Detect which cell encompasses the target text, then output its (X, Y) center coordinate. 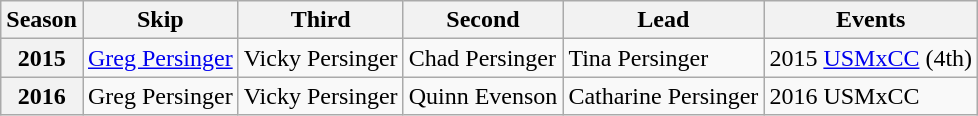
Chad Persinger (483, 58)
Catharine Persinger (664, 96)
2015 (42, 58)
Season (42, 20)
Skip (160, 20)
Second (483, 20)
2016 (42, 96)
Quinn Evenson (483, 96)
Lead (664, 20)
2015 USMxCC (4th) (871, 58)
Tina Persinger (664, 58)
Third (320, 20)
Events (871, 20)
2016 USMxCC (871, 96)
